Scan for the cell matching the given text and deliver its [X, Y] coordinate at center. 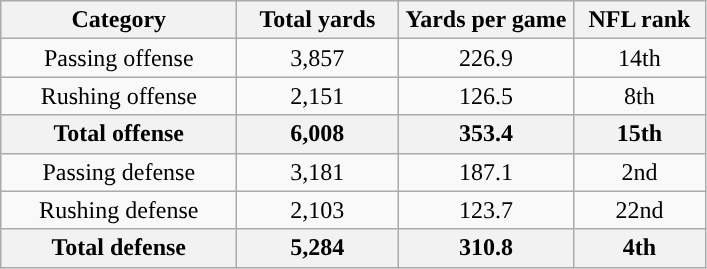
310.8 [486, 248]
NFL rank [640, 20]
Rushing defense [119, 210]
3,181 [318, 172]
5,284 [318, 248]
14th [640, 58]
Total defense [119, 248]
Category [119, 20]
22nd [640, 210]
2,151 [318, 96]
126.5 [486, 96]
2nd [640, 172]
187.1 [486, 172]
Yards per game [486, 20]
353.4 [486, 134]
123.7 [486, 210]
6,008 [318, 134]
Rushing offense [119, 96]
Passing defense [119, 172]
8th [640, 96]
Total offense [119, 134]
3,857 [318, 58]
2,103 [318, 210]
4th [640, 248]
226.9 [486, 58]
15th [640, 134]
Passing offense [119, 58]
Total yards [318, 20]
